Pinpoint the cell where the given text exists, returning its [X, Y] midpoint coordinate. 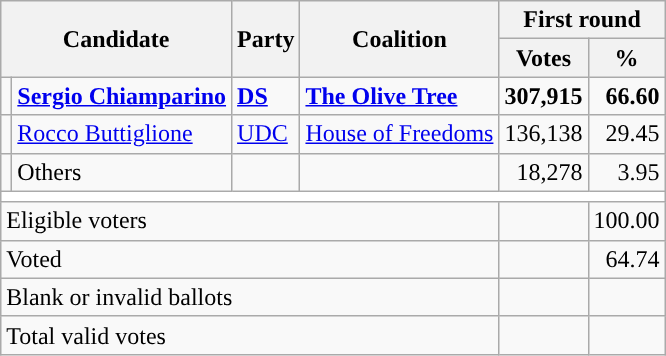
66.60 [626, 96]
Votes [544, 58]
Total valid votes [250, 335]
First round [582, 20]
UDC [266, 134]
Party [266, 39]
18,278 [544, 172]
The Olive Tree [400, 96]
Coalition [400, 39]
Candidate [116, 39]
Voted [250, 259]
64.74 [626, 259]
3.95 [626, 172]
Eligible voters [250, 221]
100.00 [626, 221]
Sergio Chiamparino [122, 96]
Blank or invalid ballots [250, 297]
Others [122, 172]
29.45 [626, 134]
307,915 [544, 96]
% [626, 58]
DS [266, 96]
House of Freedoms [400, 134]
136,138 [544, 134]
Rocco Buttiglione [122, 134]
